Pinpoint the cell where the given text exists, returning its (x, y) midpoint coordinate. 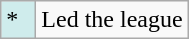
* (18, 20)
Led the league (112, 20)
